Pinpoint the cell where the given text exists, returning its (X, Y) midpoint coordinate. 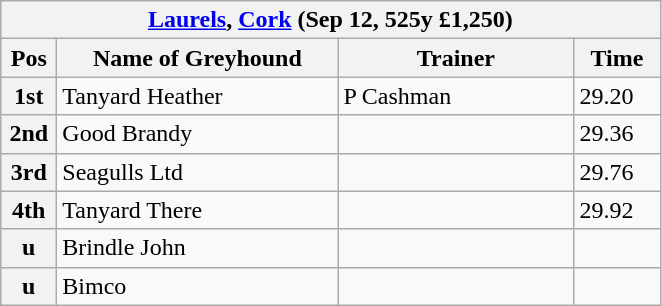
Seagulls Ltd (198, 172)
Laurels, Cork (Sep 12, 525y £1,250) (330, 20)
Pos (29, 58)
Bimco (198, 286)
29.92 (617, 210)
4th (29, 210)
Trainer (456, 58)
Brindle John (198, 248)
1st (29, 96)
29.76 (617, 172)
P Cashman (456, 96)
Name of Greyhound (198, 58)
Time (617, 58)
3rd (29, 172)
29.20 (617, 96)
Good Brandy (198, 134)
Tanyard There (198, 210)
29.36 (617, 134)
Tanyard Heather (198, 96)
2nd (29, 134)
